Determine the (X, Y) coordinate at the center of the cell enclosing the given text.  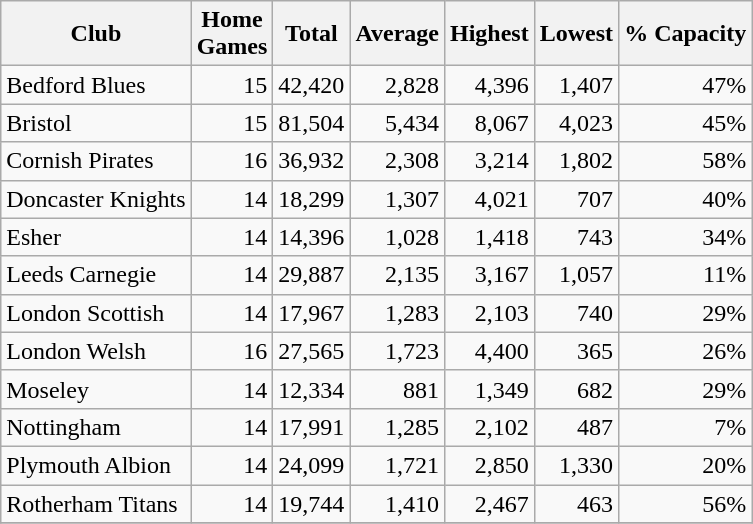
Average (398, 34)
Lowest (576, 34)
Nottingham (96, 427)
17,967 (312, 313)
London Welsh (96, 351)
47% (686, 85)
Bristol (96, 123)
19,744 (312, 503)
3,167 (489, 275)
Bedford Blues (96, 85)
Total (312, 34)
1,057 (576, 275)
36,932 (312, 161)
29,887 (312, 275)
34% (686, 237)
London Scottish (96, 313)
682 (576, 389)
3,214 (489, 161)
40% (686, 199)
58% (686, 161)
17,991 (312, 427)
5,434 (398, 123)
2,828 (398, 85)
2,850 (489, 465)
2,135 (398, 275)
1,349 (489, 389)
2,102 (489, 427)
1,723 (398, 351)
2,467 (489, 503)
Plymouth Albion (96, 465)
4,023 (576, 123)
Leeds Carnegie (96, 275)
7% (686, 427)
56% (686, 503)
1,418 (489, 237)
1,283 (398, 313)
1,407 (576, 85)
26% (686, 351)
Moseley (96, 389)
4,396 (489, 85)
487 (576, 427)
HomeGames (232, 34)
1,330 (576, 465)
45% (686, 123)
81,504 (312, 123)
740 (576, 313)
365 (576, 351)
18,299 (312, 199)
Doncaster Knights (96, 199)
463 (576, 503)
27,565 (312, 351)
14,396 (312, 237)
24,099 (312, 465)
1,307 (398, 199)
881 (398, 389)
20% (686, 465)
4,400 (489, 351)
1,410 (398, 503)
% Capacity (686, 34)
Esher (96, 237)
1,285 (398, 427)
12,334 (312, 389)
1,028 (398, 237)
Club (96, 34)
2,308 (398, 161)
1,721 (398, 465)
Highest (489, 34)
Rotherham Titans (96, 503)
42,420 (312, 85)
8,067 (489, 123)
707 (576, 199)
Cornish Pirates (96, 161)
1,802 (576, 161)
11% (686, 275)
743 (576, 237)
4,021 (489, 199)
2,103 (489, 313)
